For the text-containing cell, return its midpoint in [X, Y] coordinate format. 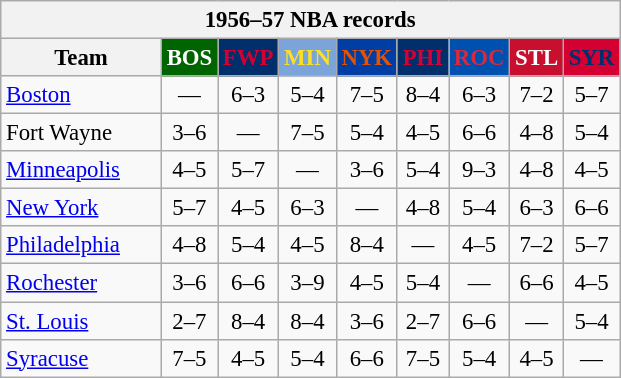
BOS [189, 58]
NYK [366, 58]
9–3 [478, 170]
Fort Wayne [82, 133]
New York [82, 208]
3–9 [308, 283]
PHI [422, 58]
Minneapolis [82, 170]
1956–57 NBA records [310, 20]
ROC [478, 58]
FWP [248, 58]
SYR [591, 58]
Philadelphia [82, 245]
Rochester [82, 283]
St. Louis [82, 321]
MIN [308, 58]
STL [537, 58]
Syracuse [82, 358]
Team [82, 58]
Boston [82, 95]
